Search for the cell housing the specified text and yield its (x, y) center coordinate. 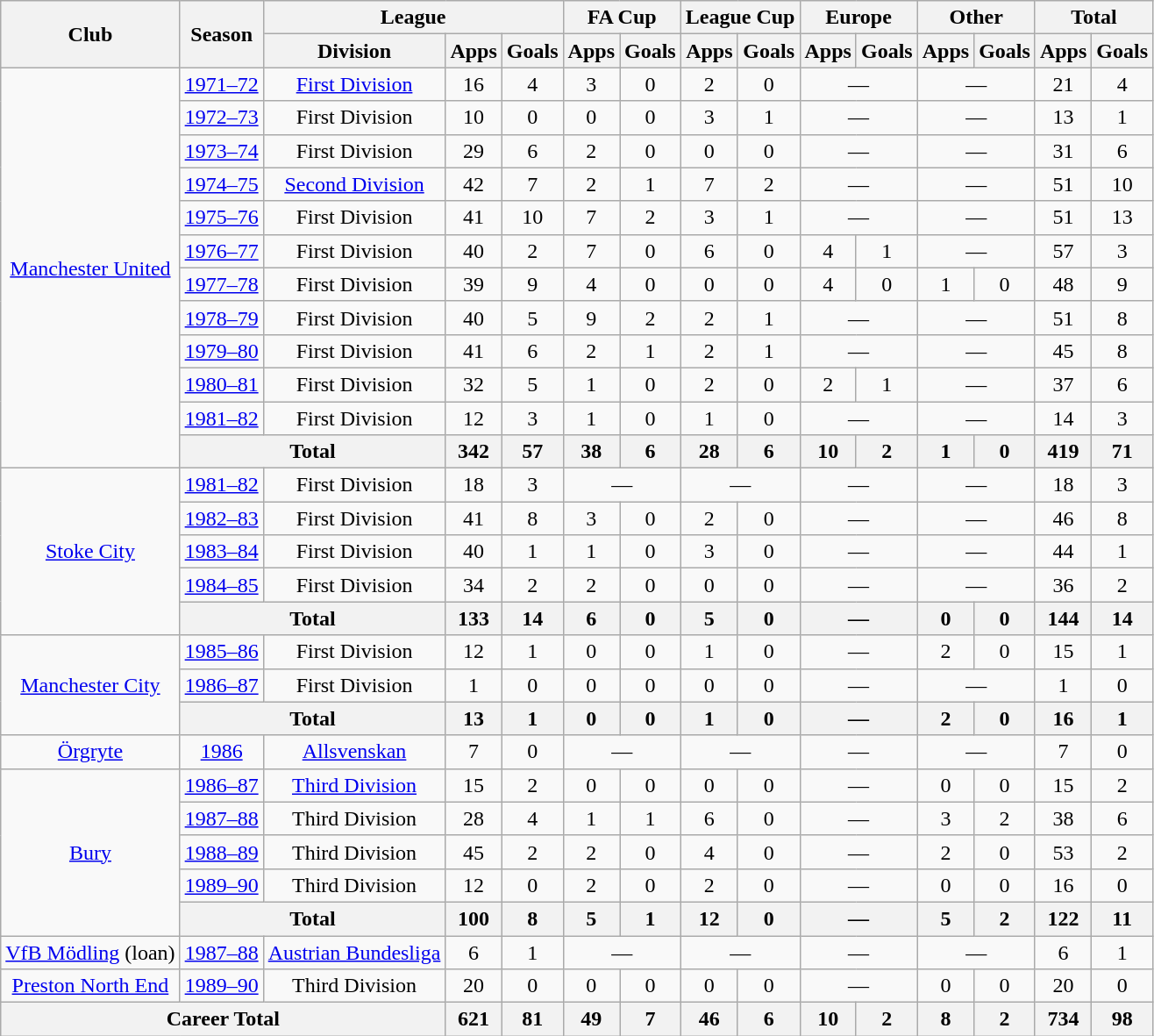
81 (532, 1019)
Season (221, 34)
Division (354, 51)
VfB Mödling (loan) (90, 952)
32 (474, 384)
1972–73 (221, 118)
1971–72 (221, 84)
36 (1063, 585)
100 (474, 918)
133 (474, 618)
1984–85 (221, 585)
29 (474, 151)
1975–76 (221, 218)
Europe (858, 18)
21 (1063, 84)
49 (591, 1019)
Preston North End (90, 986)
Stoke City (90, 552)
42 (474, 184)
734 (1063, 1019)
1982–83 (221, 518)
1978–79 (221, 318)
Allsvenskan (354, 752)
Career Total (223, 1019)
122 (1063, 918)
71 (1122, 452)
Manchester City (90, 685)
144 (1063, 618)
1976–77 (221, 251)
44 (1063, 552)
League (413, 18)
1988–89 (221, 852)
621 (474, 1019)
Second Division (354, 184)
Other (976, 18)
419 (1063, 452)
31 (1063, 151)
League Cup (740, 18)
11 (1122, 918)
1974–75 (221, 184)
Bury (90, 852)
1986 (221, 752)
1980–81 (221, 384)
1977–78 (221, 284)
FA Cup (622, 18)
53 (1063, 852)
37 (1063, 384)
Örgryte (90, 752)
Club (90, 34)
1973–74 (221, 151)
1985–86 (221, 652)
34 (474, 585)
Austrian Bundesliga (354, 952)
1979–80 (221, 351)
48 (1063, 284)
342 (474, 452)
98 (1122, 1019)
1983–84 (221, 552)
Manchester United (90, 268)
39 (474, 284)
